Determine the (x, y) coordinate at the center of the cell enclosing the given text.  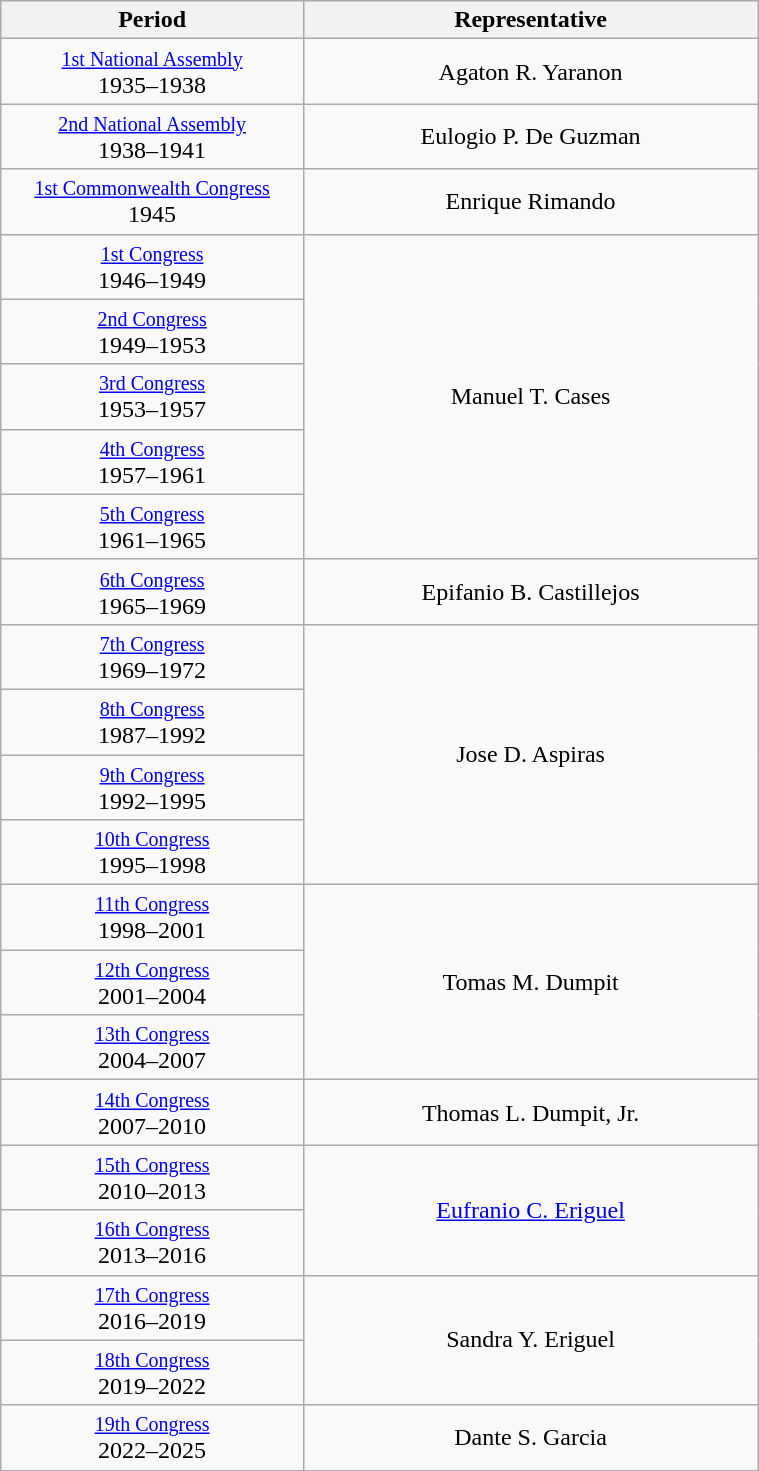
19th Congress2022–2025 (152, 1438)
15th Congress2010–2013 (152, 1178)
14th Congress2007–2010 (152, 1112)
9th Congress1992–1995 (152, 786)
Enrique Rimando (530, 202)
Agaton R. Yaranon (530, 72)
6th Congress1965–1969 (152, 592)
Representative (530, 20)
12th Congress2001–2004 (152, 982)
Period (152, 20)
Jose D. Aspiras (530, 754)
17th Congress2016–2019 (152, 1308)
1st Congress1946–1949 (152, 266)
Manuel T. Cases (530, 396)
16th Congress2013–2016 (152, 1242)
5th Congress1961–1965 (152, 526)
8th Congress1987–1992 (152, 722)
11th Congress1998–2001 (152, 918)
1st Commonwealth Congress1945 (152, 202)
Eulogio P. De Guzman (530, 136)
13th Congress2004–2007 (152, 1048)
3rd Congress1953–1957 (152, 396)
18th Congress2019–2022 (152, 1372)
4th Congress1957–1961 (152, 462)
Tomas M. Dumpit (530, 982)
10th Congress1995–1998 (152, 852)
Thomas L. Dumpit, Jr. (530, 1112)
Eufranio C. Eriguel (530, 1210)
2nd Congress1949–1953 (152, 332)
Epifanio B. Castillejos (530, 592)
7th Congress1969–1972 (152, 656)
Dante S. Garcia (530, 1438)
2nd National Assembly1938–1941 (152, 136)
Sandra Y. Eriguel (530, 1340)
1st National Assembly1935–1938 (152, 72)
